Scan for the cell matching the given text and deliver its [x, y] coordinate at center. 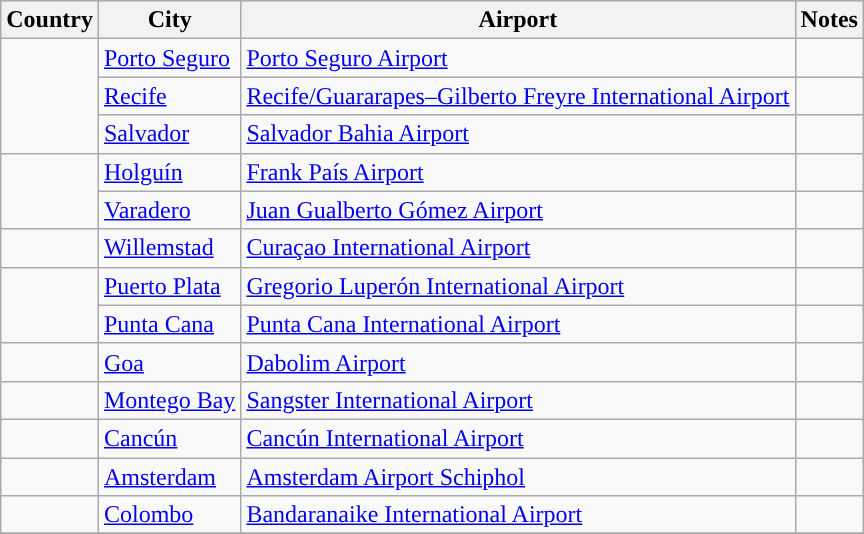
Juan Gualberto Gómez Airport [518, 210]
Punta Cana International Airport [518, 324]
Porto Seguro Airport [518, 58]
Montego Bay [169, 400]
Varadero [169, 210]
Notes [829, 20]
Recife/Guararapes–Gilberto Freyre International Airport [518, 96]
Colombo [169, 515]
Curaçao International Airport [518, 248]
Goa [169, 362]
Porto Seguro [169, 58]
Amsterdam Airport Schiphol [518, 477]
Willemstad [169, 248]
Punta Cana [169, 324]
Amsterdam [169, 477]
Salvador [169, 134]
Recife [169, 96]
Cancún International Airport [518, 438]
Sangster International Airport [518, 400]
Cancún [169, 438]
Puerto Plata [169, 286]
Salvador Bahia Airport [518, 134]
Frank País Airport [518, 172]
City [169, 20]
Bandaranaike International Airport [518, 515]
Gregorio Luperón International Airport [518, 286]
Dabolim Airport [518, 362]
Country [50, 20]
Airport [518, 20]
Holguín [169, 172]
